Locate the cell with the specified text and output its [X, Y] center coordinate. 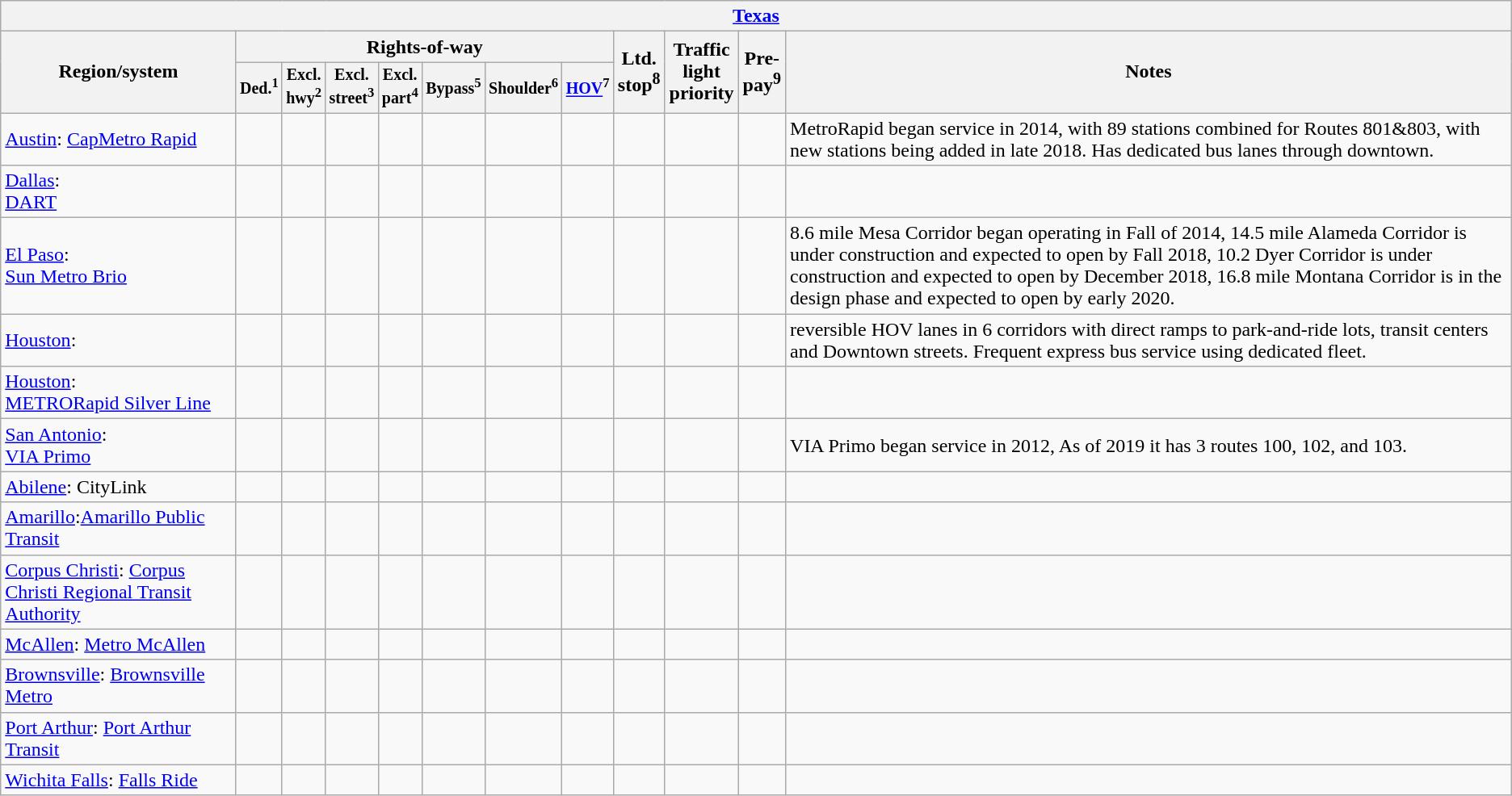
McAllen: Metro McAllen [118, 644]
Pre-pay9 [762, 73]
Excl.street3 [352, 87]
Excl.part4 [400, 87]
Amarillo:Amarillo Public Transit [118, 528]
Excl.hwy2 [304, 87]
Bypass5 [453, 87]
Wichita Falls: Falls Ride [118, 780]
San Antonio: VIA Primo [118, 446]
Dallas:DART [118, 192]
Houston: [118, 341]
El Paso:Sun Metro Brio [118, 266]
Corpus Christi: Corpus Christi Regional Transit Authority [118, 592]
Port Arthur: Port Arthur Transit [118, 738]
Ltd.stop8 [639, 73]
Trafficlightpriority [701, 73]
Houston:METRORapid Silver Line [118, 392]
Rights-of-way [425, 47]
Austin: CapMetro Rapid [118, 139]
Region/system [118, 73]
Shoulder6 [523, 87]
Texas [756, 16]
HOV7 [588, 87]
Notes [1149, 73]
Brownsville: Brownsville Metro [118, 686]
Ded.1 [258, 87]
VIA Primo began service in 2012, As of 2019 it has 3 routes 100, 102, and 103. [1149, 446]
Abilene: CityLink [118, 487]
